For the text-containing cell, return its midpoint in [X, Y] coordinate format. 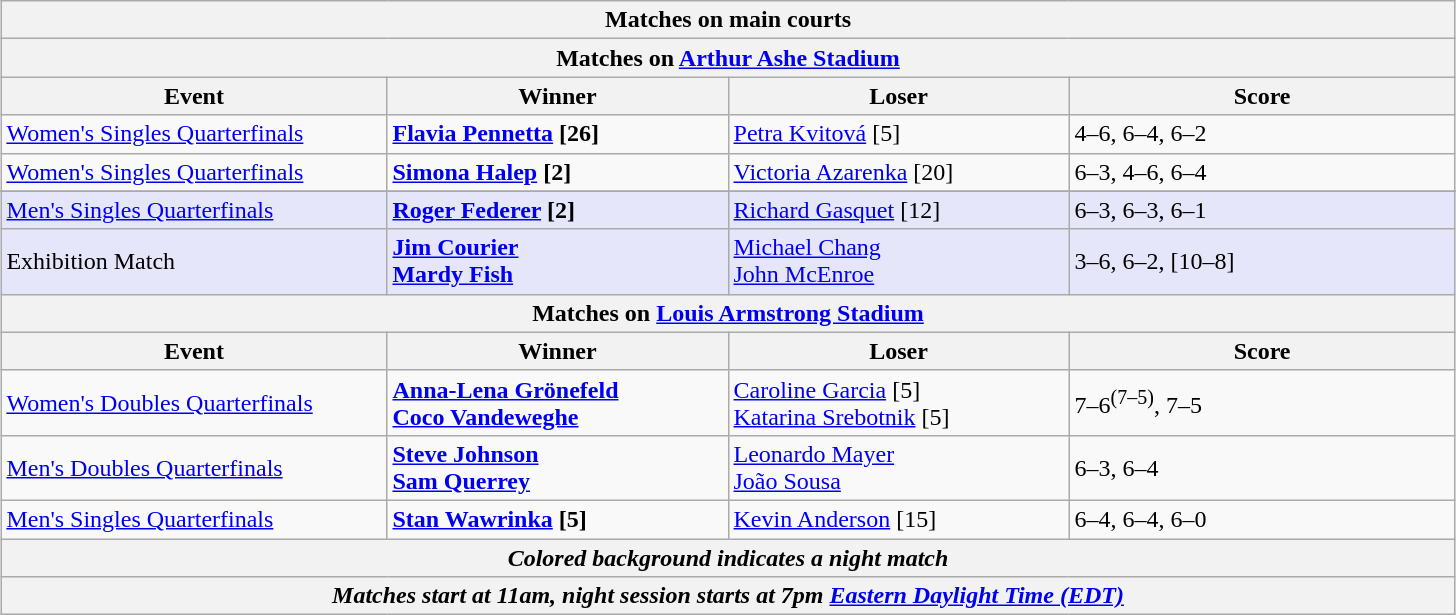
6–3, 6–3, 6–1 [1262, 210]
Jim Courier Mardy Fish [558, 262]
6–3, 4–6, 6–4 [1262, 172]
Women's Doubles Quarterfinals [194, 402]
Anna-Lena Grönefeld Coco Vandeweghe [558, 402]
Colored background indicates a night match [728, 557]
Kevin Anderson [15] [898, 519]
Matches on main courts [728, 20]
Matches on Louis Armstrong Stadium [728, 313]
Matches start at 11am, night session starts at 7pm Eastern Daylight Time (EDT) [728, 596]
7–6(7–5), 7–5 [1262, 402]
Stan Wawrinka [5] [558, 519]
Richard Gasquet [12] [898, 210]
Roger Federer [2] [558, 210]
Leonardo Mayer João Sousa [898, 468]
Flavia Pennetta [26] [558, 134]
Matches on Arthur Ashe Stadium [728, 58]
Men's Doubles Quarterfinals [194, 468]
Caroline Garcia [5] Katarina Srebotnik [5] [898, 402]
3–6, 6–2, [10–8] [1262, 262]
Steve Johnson Sam Querrey [558, 468]
Victoria Azarenka [20] [898, 172]
Michael Chang John McEnroe [898, 262]
4–6, 6–4, 6–2 [1262, 134]
6–4, 6–4, 6–0 [1262, 519]
Exhibition Match [194, 262]
6–3, 6–4 [1262, 468]
Petra Kvitová [5] [898, 134]
Simona Halep [2] [558, 172]
